Detect which cell encompasses the target text, then output its [X, Y] center coordinate. 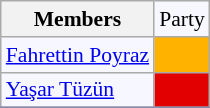
Party [182, 19]
Yaşar Tüzün [78, 90]
Members [78, 19]
Fahrettin Poyraz [78, 55]
